Extract the (X, Y) coordinate from the center of the cell holding the provided text.  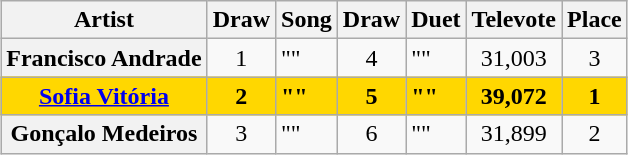
31,899 (514, 134)
6 (371, 134)
Francisco Andrade (104, 58)
Televote (514, 20)
Sofia Vitória (104, 96)
39,072 (514, 96)
5 (371, 96)
Song (307, 20)
Place (595, 20)
Duet (436, 20)
31,003 (514, 58)
Gonçalo Medeiros (104, 134)
4 (371, 58)
Artist (104, 20)
